Locate the cell with the specified text and output its (X, Y) center coordinate. 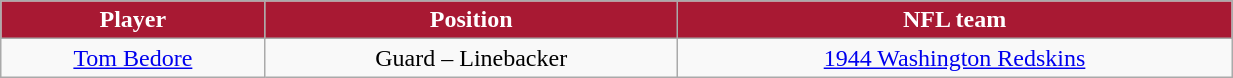
Player (133, 20)
Position (471, 20)
1944 Washington Redskins (954, 58)
NFL team (954, 20)
Guard – Linebacker (471, 58)
Tom Bedore (133, 58)
